Search for the cell housing the specified text and yield its [X, Y] center coordinate. 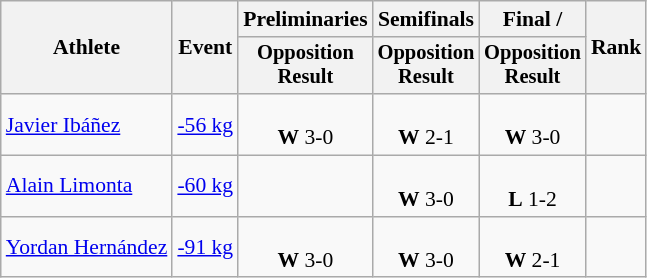
Alain Limonta [87, 186]
-91 kg [205, 248]
Rank [616, 48]
Javier Ibáñez [87, 124]
Semifinals [426, 19]
Preliminaries [305, 19]
Yordan Hernández [87, 248]
Athlete [87, 48]
Final / [532, 19]
L 1-2 [532, 186]
-60 kg [205, 186]
Event [205, 48]
-56 kg [205, 124]
